Provide the [X, Y] coordinate of the cell's center where the given text is located.  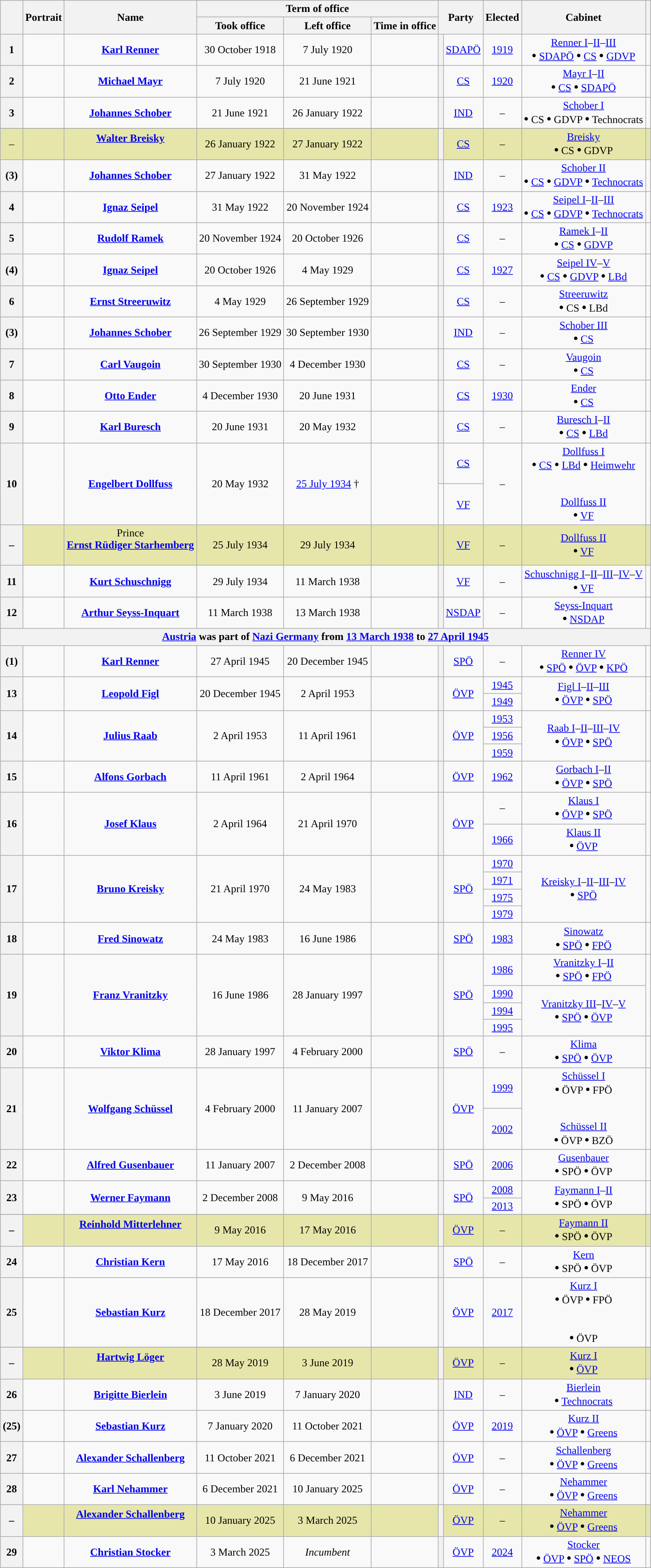
1962 [502, 776]
Karl Buresch [130, 428]
Kreisky I–II–III–IV• SPÖ [583, 889]
1920 [502, 81]
2019 [502, 1426]
1923 [502, 207]
Vranitzky III–IV–V• SPÖ • ÖVP [583, 1011]
Leopold Figl [130, 693]
Ender• CS [583, 396]
1956 [502, 736]
Elected [502, 17]
Brigitte Bierlein [130, 1395]
27 April 1945 [240, 661]
Werner Faymann [130, 1198]
29 [11, 1552]
Left office [328, 26]
Schüssel I• ÖVP • FPÖSchüssel II• ÖVP • BZÖ [583, 1108]
Klima• SPÖ • ÖVP [583, 1052]
7 [11, 365]
11 [11, 582]
Ernst Streeruwitz [130, 301]
Portrait [44, 17]
20 [11, 1052]
2017 [502, 1313]
Michael Mayr [130, 81]
Kurz I• ÖVP [583, 1363]
Klaus I• ÖVP • SPÖ [583, 808]
10 [11, 484]
Vaugoin• CS [583, 365]
27 [11, 1458]
Josef Klaus [130, 824]
13 [11, 693]
1927 [502, 270]
30 October 1918 [240, 50]
Figl I–II–III• ÖVP • SPÖ [583, 693]
Seipel IV–V• CS • GDVP • LBd [583, 270]
19 [11, 995]
Carl Vaugoin [130, 365]
Klaus II• ÖVP [583, 840]
Schober II• CS • GDVP • Technocrats [583, 175]
17 [11, 889]
Christian Stocker [130, 1552]
14 [11, 736]
25 July 1934 † [328, 484]
Franz Vranitzky [130, 995]
21 [11, 1108]
Breisky• CS • GDVP [583, 144]
1970 [502, 864]
1994 [502, 1011]
Incumbent [328, 1552]
28 [11, 1489]
8 [11, 396]
(25) [11, 1426]
1930 [502, 396]
(1) [11, 661]
Faymann II• SPÖ • ÖVP [583, 1230]
Took office [240, 26]
Name [130, 17]
2024 [502, 1552]
Vranitzky I–II• SPÖ • FPÖ [583, 970]
2006 [502, 1165]
Cabinet [583, 17]
SDAPÖ [463, 50]
12 [11, 613]
4 [11, 207]
3 [11, 112]
Kurt Schuschnigg [130, 582]
Walter Breisky [130, 144]
NSDAP [463, 613]
Buresch I–II• CS • LBd [583, 428]
2008 [502, 1189]
Bruno Kreisky [130, 889]
16 [11, 824]
1983 [502, 938]
Hartwig Löger [130, 1363]
25 [11, 1313]
24 [11, 1262]
1945 [502, 685]
15 [11, 776]
Otto Ender [130, 396]
Kurz II• ÖVP • Greens [583, 1426]
Gusenbauer• SPÖ • ÖVP [583, 1165]
2002 [502, 1129]
1979 [502, 914]
Rudolf Ramek [130, 238]
1975 [502, 898]
1999 [502, 1088]
1995 [502, 1028]
23 [11, 1198]
Schuschnigg I–II–III–IV–V• VF [583, 582]
Kurz I• ÖVP • FPÖ• ÖVP [583, 1313]
Fred Sinowatz [130, 938]
1986 [502, 970]
6 [11, 301]
Schober I• CS • GDVP • Technocrats [583, 112]
1966 [502, 840]
Dollfuss II• VF [583, 545]
Alfons Gorbach [130, 776]
Faymann I–II• SPÖ • ÖVP [583, 1198]
(4) [11, 270]
Karl Nehammer [130, 1489]
22 [11, 1165]
1953 [502, 719]
1919 [502, 50]
Engelbert Dollfuss [130, 484]
26 [11, 1395]
Renner I–II–III• SDAPÖ • CS • GDVP [583, 50]
Bierlein• Technocrats [583, 1395]
PrinceErnst Rüdiger Starhemberg [130, 545]
Julius Raab [130, 736]
Dollfuss I• CS • LBd • HeimwehrDollfuss II• VF [583, 484]
1959 [502, 752]
13 March 1938 [328, 613]
Term of office [318, 9]
Viktor Klima [130, 1052]
1949 [502, 702]
Schallenberg• ÖVP • Greens [583, 1458]
Renner IV• SPÖ • ÖVP • KPÖ [583, 661]
5 [11, 238]
Stocker• ÖVP • SPÖ • NEOS [583, 1552]
1990 [502, 994]
Mayr I–II• CS • SDAPÖ [583, 81]
1971 [502, 881]
2013 [502, 1206]
9 [11, 428]
25 July 1934 [240, 545]
Schober III• CS [583, 333]
Streeruwitz• CS • LBd [583, 301]
Seipel I–II–III• CS • GDVP • Technocrats [583, 207]
Seyss-Inquart• NSDAP [583, 613]
Arthur Seyss-Inquart [130, 613]
2 [11, 81]
Ramek I–II• CS • GDVP [583, 238]
Sinowatz• SPÖ • FPÖ [583, 938]
Reinhold Mitterlehner [130, 1230]
Alfred Gusenbauer [130, 1165]
18 [11, 938]
Christian Kern [130, 1262]
Time in office [405, 26]
Austria was part of Nazi Germany from 13 March 1938 to 27 April 1945 [325, 637]
1 [11, 50]
Raab I–II–III–IV• ÖVP • SPÖ [583, 736]
Gorbach I–II• ÖVP • SPÖ [583, 776]
Kern• SPÖ • ÖVP [583, 1262]
Wolfgang Schüssel [130, 1108]
Party [461, 17]
